Search for the cell housing the specified text and yield its (X, Y) center coordinate. 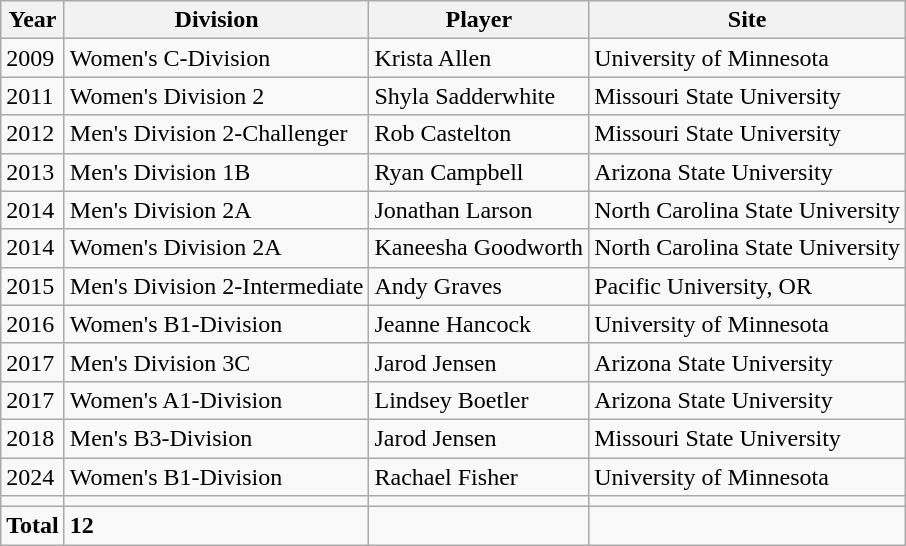
Shyla Sadderwhite (479, 96)
Men's Division 2A (216, 210)
Men's Division 2-Intermediate (216, 286)
Ryan Campbell (479, 172)
2015 (33, 286)
Men's Division 3C (216, 362)
Lindsey Boetler (479, 400)
Jeanne Hancock (479, 324)
Year (33, 20)
Pacific University, OR (748, 286)
2013 (33, 172)
Women's C-Division (216, 58)
2011 (33, 96)
Women's Division 2A (216, 248)
2009 (33, 58)
Women's A1-Division (216, 400)
Men's Division 2-Challenger (216, 134)
Total (33, 526)
Player (479, 20)
Men's Division 1B (216, 172)
Men's B3-Division (216, 438)
Rachael Fisher (479, 477)
2018 (33, 438)
Women's Division 2 (216, 96)
Kaneesha Goodworth (479, 248)
12 (216, 526)
Krista Allen (479, 58)
Jonathan Larson (479, 210)
2016 (33, 324)
Division (216, 20)
2012 (33, 134)
Rob Castelton (479, 134)
Site (748, 20)
Andy Graves (479, 286)
2024 (33, 477)
